From the cell containing the given text, extract its center point as (X, Y) coordinate. 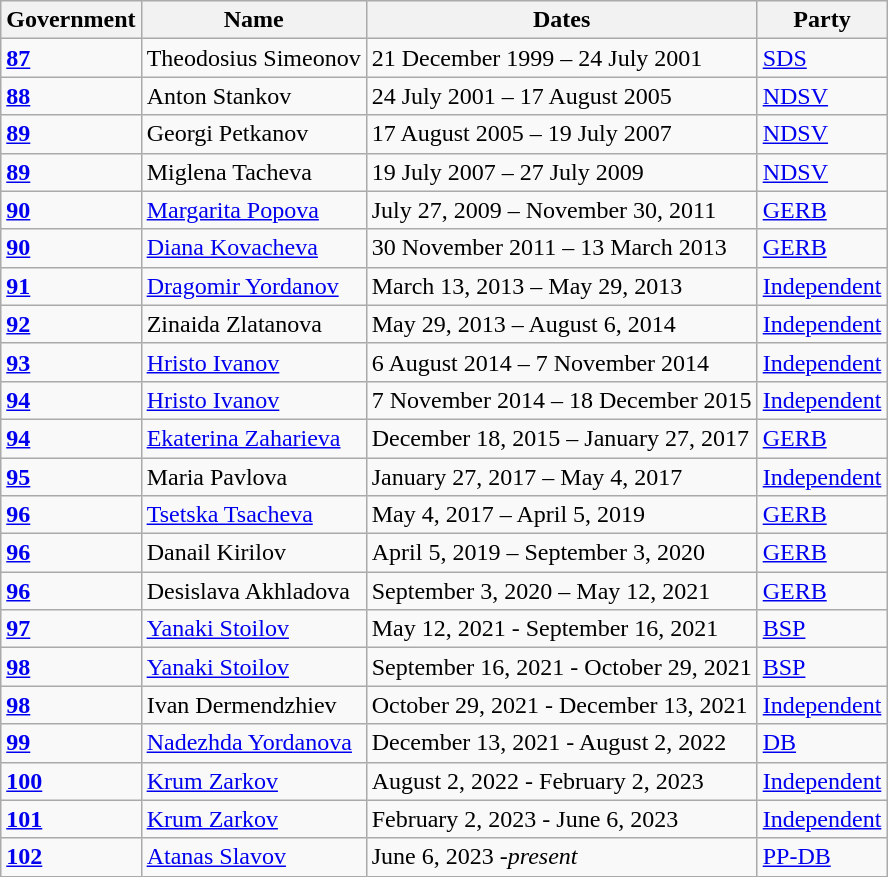
September 3, 2020 – May 12, 2021 (562, 591)
Ivan Dermendzhiev (254, 705)
March 13, 2013 – May 29, 2013 (562, 286)
95 (71, 477)
SDS (822, 58)
PP-DB (822, 857)
January 27, 2017 – May 4, 2017 (562, 477)
21 December 1999 – 24 July 2001 (562, 58)
Margarita Popova (254, 210)
24 July 2001 – 17 August 2005 (562, 96)
June 6, 2023 -present (562, 857)
6 August 2014 – 7 November 2014 (562, 362)
30 November 2011 – 13 March 2013 (562, 248)
87 (71, 58)
93 (71, 362)
Georgi Petkanov (254, 134)
97 (71, 629)
Theodosius Simeonov (254, 58)
July 27, 2009 – November 30, 2011 (562, 210)
Dragomir Yordanov (254, 286)
101 (71, 819)
Danail Kirilov (254, 553)
Government (71, 20)
October 29, 2021 - December 13, 2021 (562, 705)
May 12, 2021 - September 16, 2021 (562, 629)
Tsetska Tsacheva (254, 515)
19 July 2007 – 27 July 2009 (562, 172)
August 2, 2022 - February 2, 2023 (562, 781)
May 4, 2017 – April 5, 2019 (562, 515)
Zinaida Zlatanova (254, 324)
Anton Stankov (254, 96)
Atanas Slavov (254, 857)
Desislava Akhladova (254, 591)
92 (71, 324)
Miglena Tacheva (254, 172)
88 (71, 96)
102 (71, 857)
17 August 2005 – 19 July 2007 (562, 134)
Maria Pavlova (254, 477)
DB (822, 743)
September 16, 2021 - October 29, 2021 (562, 667)
December 13, 2021 - August 2, 2022 (562, 743)
May 29, 2013 – August 6, 2014 (562, 324)
91 (71, 286)
99 (71, 743)
7 November 2014 – 18 December 2015 (562, 400)
Diana Kovacheva (254, 248)
December 18, 2015 – January 27, 2017 (562, 438)
Party (822, 20)
Dates (562, 20)
100 (71, 781)
Nadezhda Yordanova (254, 743)
Name (254, 20)
February 2, 2023 - June 6, 2023 (562, 819)
April 5, 2019 – September 3, 2020 (562, 553)
Ekaterina Zaharieva (254, 438)
